Return the (X, Y) coordinate for the center point of the cell that contains the specified text.  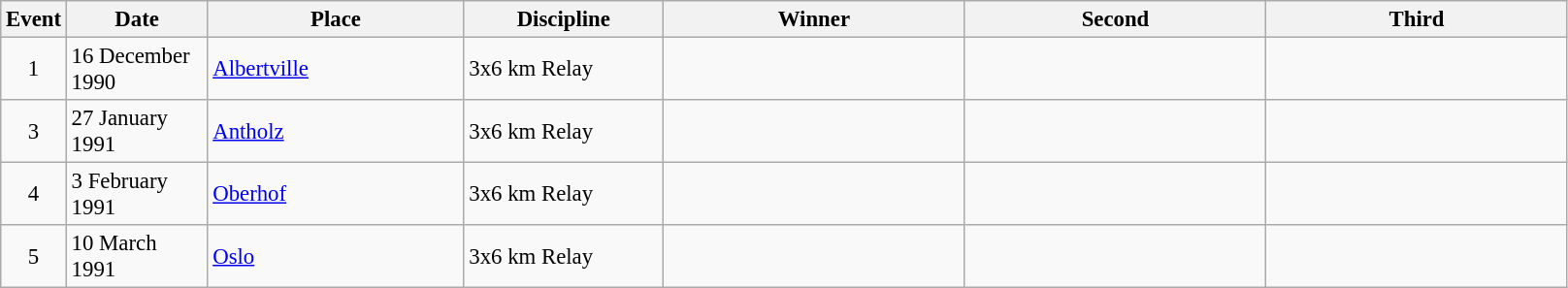
Event (34, 19)
Winner (815, 19)
Place (336, 19)
16 December 1990 (137, 70)
Discipline (564, 19)
27 January 1991 (137, 132)
Oslo (336, 256)
Albertville (336, 70)
1 (34, 70)
5 (34, 256)
4 (34, 194)
Oberhof (336, 194)
10 March 1991 (137, 256)
Second (1116, 19)
Date (137, 19)
Antholz (336, 132)
3 February 1991 (137, 194)
3 (34, 132)
Third (1417, 19)
